Search for the cell housing the specified text and yield its [X, Y] center coordinate. 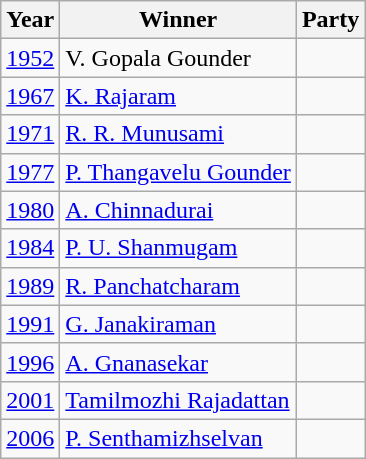
G. Janakiraman [178, 324]
1967 [30, 96]
R. Panchatcharam [178, 286]
1989 [30, 286]
Party [330, 20]
Year [30, 20]
Tamilmozhi Rajadattan [178, 400]
Winner [178, 20]
1971 [30, 134]
P. Thangavelu Gounder [178, 172]
1991 [30, 324]
2001 [30, 400]
R. R. Munusami [178, 134]
2006 [30, 438]
V. Gopala Gounder [178, 58]
K. Rajaram [178, 96]
1984 [30, 248]
1952 [30, 58]
A. Chinnadurai [178, 210]
1996 [30, 362]
A. Gnanasekar [178, 362]
1980 [30, 210]
1977 [30, 172]
P. U. Shanmugam [178, 248]
P. Senthamizhselvan [178, 438]
